Scan for the cell matching the given text and deliver its [x, y] coordinate at center. 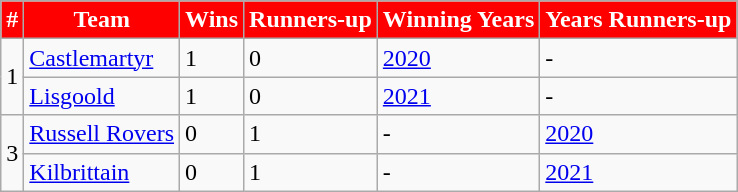
# [12, 20]
Castlemartyr [102, 58]
3 [12, 153]
Lisgoold [102, 96]
Russell Rovers [102, 134]
Years Runners-up [638, 20]
Winning Years [458, 20]
Team [102, 20]
Wins [212, 20]
Kilbrittain [102, 172]
Runners-up [311, 20]
